Locate the cell with the specified text and output its (X, Y) center coordinate. 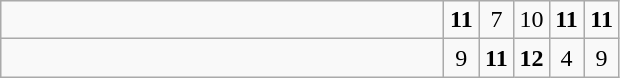
7 (496, 20)
4 (566, 58)
10 (532, 20)
12 (532, 58)
